Provide the (x, y) coordinate of the cell's center where the given text is located.  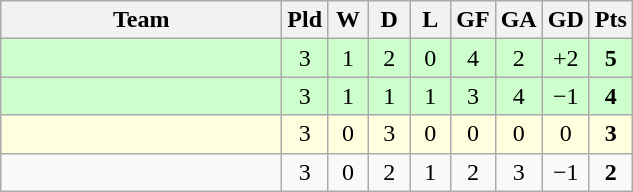
Pld (305, 20)
+2 (566, 58)
5 (610, 58)
W (348, 20)
Team (142, 20)
Pts (610, 20)
GF (473, 20)
D (390, 20)
L (430, 20)
GA (518, 20)
GD (566, 20)
